Detect which cell encompasses the target text, then output its (X, Y) center coordinate. 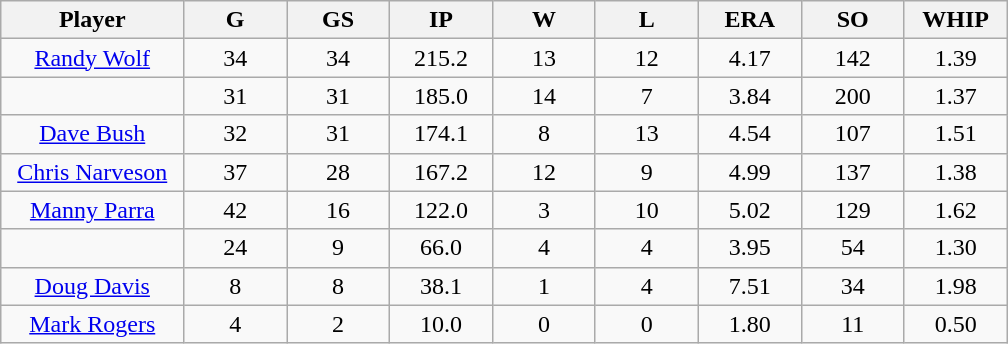
W (544, 20)
28 (338, 172)
WHIP (956, 20)
167.2 (442, 172)
0.50 (956, 324)
1.39 (956, 58)
107 (852, 134)
174.1 (442, 134)
5.02 (750, 210)
SO (852, 20)
ERA (750, 20)
37 (236, 172)
14 (544, 96)
4.99 (750, 172)
1.51 (956, 134)
185.0 (442, 96)
66.0 (442, 248)
7.51 (750, 286)
Doug Davis (92, 286)
Manny Parra (92, 210)
Mark Rogers (92, 324)
Randy Wolf (92, 58)
54 (852, 248)
10 (646, 210)
1 (544, 286)
10.0 (442, 324)
IP (442, 20)
129 (852, 210)
1.38 (956, 172)
16 (338, 210)
2 (338, 324)
3 (544, 210)
GS (338, 20)
Player (92, 20)
1.80 (750, 324)
1.62 (956, 210)
142 (852, 58)
1.98 (956, 286)
122.0 (442, 210)
24 (236, 248)
7 (646, 96)
200 (852, 96)
32 (236, 134)
L (646, 20)
Dave Bush (92, 134)
Chris Narveson (92, 172)
1.37 (956, 96)
4.54 (750, 134)
3.84 (750, 96)
215.2 (442, 58)
137 (852, 172)
3.95 (750, 248)
G (236, 20)
38.1 (442, 286)
11 (852, 324)
1.30 (956, 248)
42 (236, 210)
4.17 (750, 58)
